Extract the [X, Y] coordinate from the center of the cell holding the provided text.  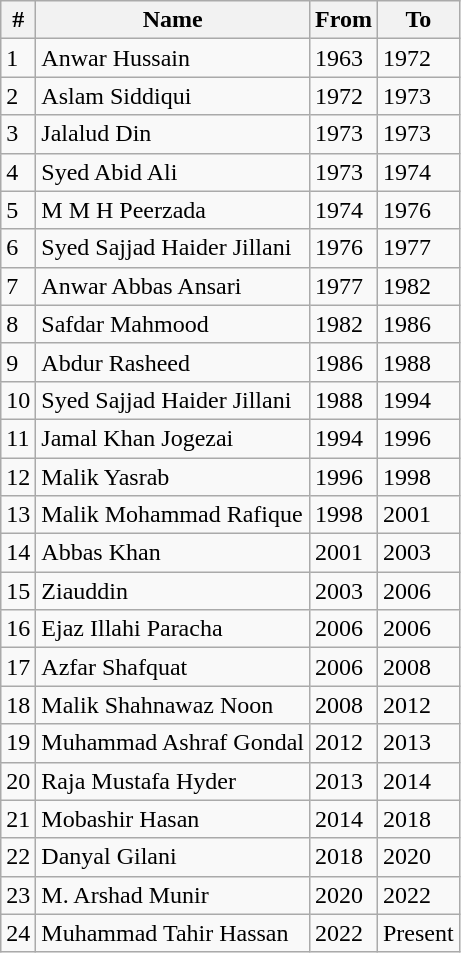
8 [18, 324]
Malik Mohammad Rafique [173, 515]
10 [18, 400]
7 [18, 286]
Name [173, 20]
Muhammad Tahir Hassan [173, 933]
M. Arshad Munir [173, 895]
M M H Peerzada [173, 210]
9 [18, 362]
2 [18, 96]
Anwar Abbas Ansari [173, 286]
Azfar Shafquat [173, 667]
22 [18, 857]
Anwar Hussain [173, 58]
Danyal Gilani [173, 857]
19 [18, 743]
# [18, 20]
Present [418, 933]
Ejaz Illahi Paracha [173, 629]
14 [18, 553]
6 [18, 248]
5 [18, 210]
11 [18, 438]
Malik Yasrab [173, 477]
17 [18, 667]
Ziauddin [173, 591]
1963 [343, 58]
15 [18, 591]
23 [18, 895]
21 [18, 819]
Safdar Mahmood [173, 324]
1 [18, 58]
Abdur Rasheed [173, 362]
13 [18, 515]
4 [18, 172]
3 [18, 134]
Syed Abid Ali [173, 172]
Mobashir Hasan [173, 819]
Muhammad Ashraf Gondal [173, 743]
Abbas Khan [173, 553]
16 [18, 629]
Jalalud Din [173, 134]
20 [18, 781]
18 [18, 705]
From [343, 20]
To [418, 20]
12 [18, 477]
Raja Mustafa Hyder [173, 781]
Malik Shahnawaz Noon [173, 705]
Aslam Siddiqui [173, 96]
Jamal Khan Jogezai [173, 438]
24 [18, 933]
